Locate the cell with the specified text and output its [x, y] center coordinate. 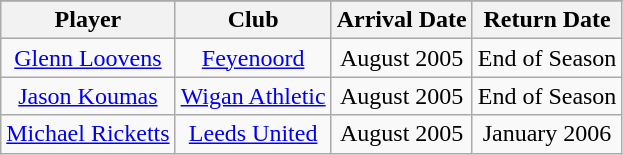
Feyenoord [253, 58]
Player [88, 20]
Arrival Date [402, 20]
Return Date [547, 20]
Leeds United [253, 134]
January 2006 [547, 134]
Club [253, 20]
Jason Koumas [88, 96]
Wigan Athletic [253, 96]
Michael Ricketts [88, 134]
Glenn Loovens [88, 58]
